Extract the [x, y] coordinate from the center of the cell holding the provided text.  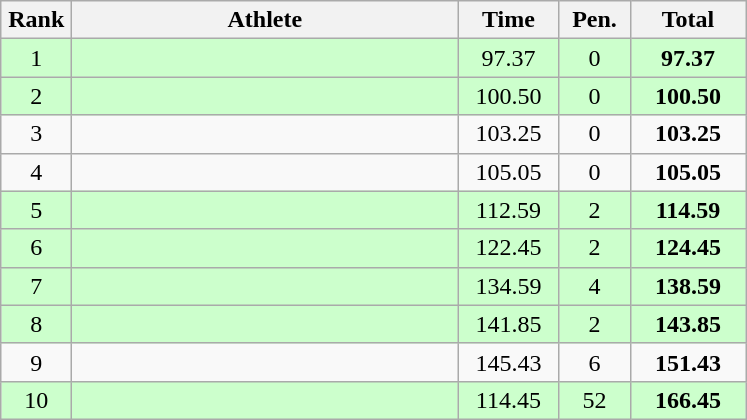
8 [36, 324]
114.45 [508, 400]
5 [36, 210]
7 [36, 286]
112.59 [508, 210]
Time [508, 20]
151.43 [688, 362]
122.45 [508, 248]
52 [594, 400]
145.43 [508, 362]
138.59 [688, 286]
Pen. [594, 20]
Total [688, 20]
9 [36, 362]
1 [36, 58]
134.59 [508, 286]
143.85 [688, 324]
124.45 [688, 248]
166.45 [688, 400]
114.59 [688, 210]
Athlete [265, 20]
3 [36, 134]
Rank [36, 20]
10 [36, 400]
141.85 [508, 324]
